Search for the cell housing the specified text and yield its (X, Y) center coordinate. 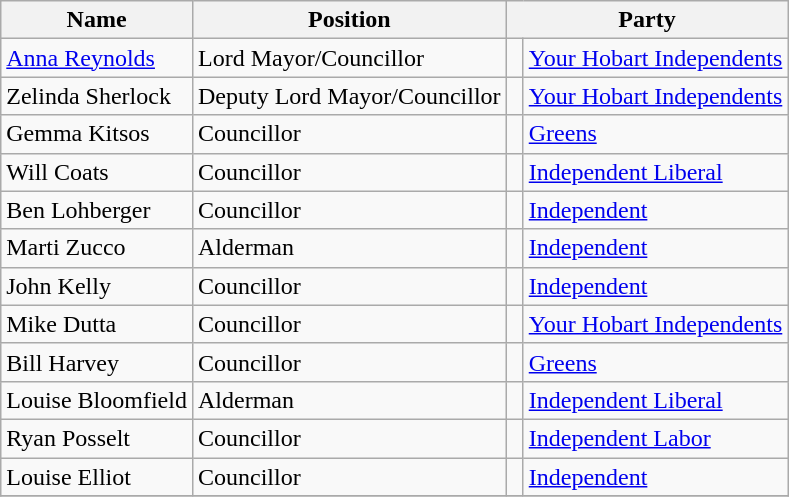
Name (97, 20)
John Kelly (97, 286)
Will Coats (97, 172)
Deputy Lord Mayor/Councillor (349, 96)
Bill Harvey (97, 362)
Louise Bloomfield (97, 400)
Ryan Posselt (97, 438)
Zelinda Sherlock (97, 96)
Independent Labor (656, 438)
Party (647, 20)
Anna Reynolds (97, 58)
Gemma Kitsos (97, 134)
Louise Elliot (97, 477)
Ben Lohberger (97, 210)
Marti Zucco (97, 248)
Lord Mayor/Councillor (349, 58)
Position (349, 20)
Mike Dutta (97, 324)
